Locate the cell with the specified text and output its (x, y) center coordinate. 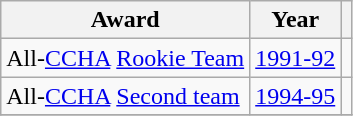
1991-92 (296, 58)
All-CCHA Rookie Team (126, 58)
Award (126, 20)
All-CCHA Second team (126, 96)
1994-95 (296, 96)
Year (296, 20)
